Find where the given text appears and provide that cell's center as [x, y] coordinate. 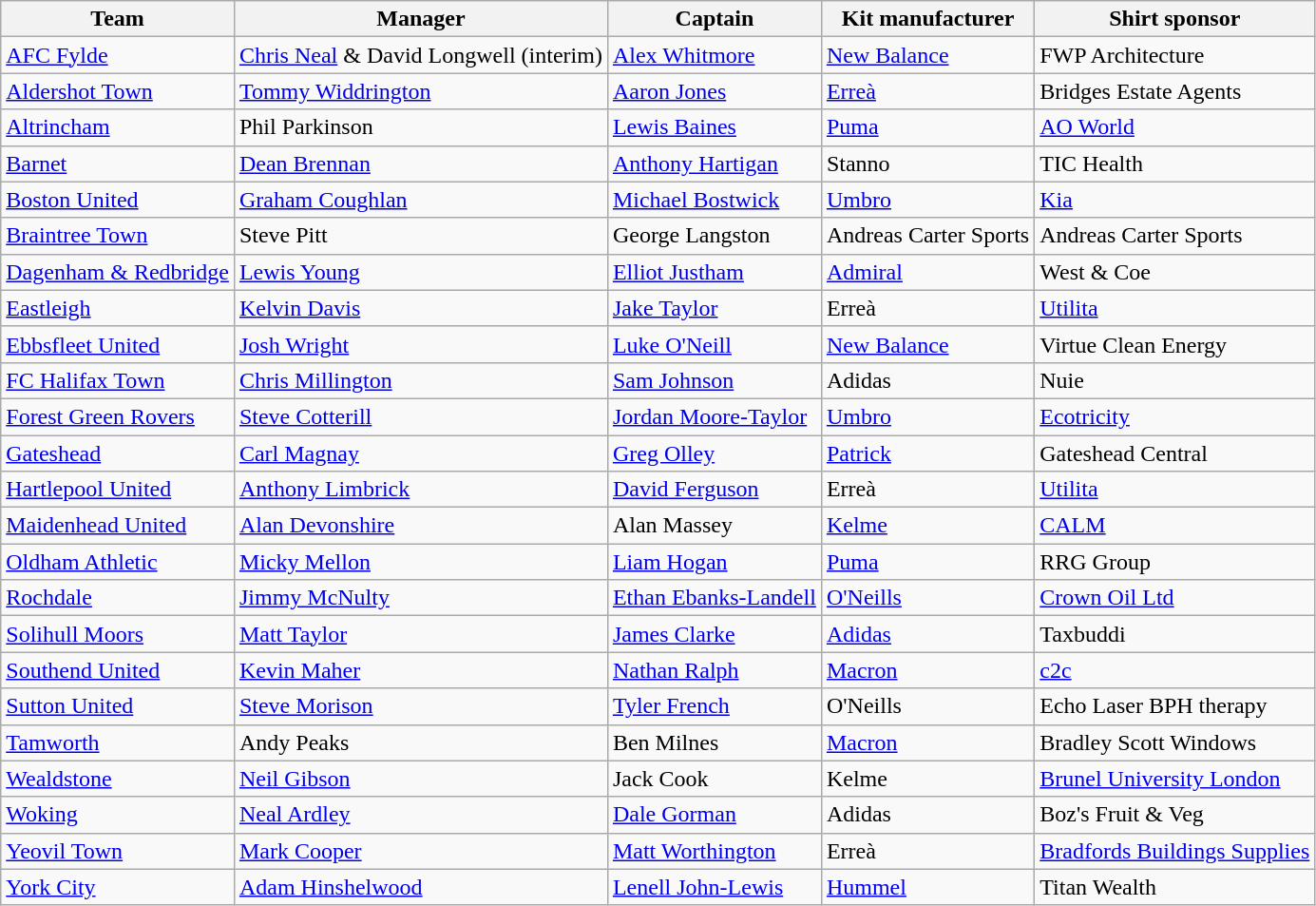
Alan Massey [715, 526]
York City [118, 887]
Steve Cotterill [420, 416]
Bridges Estate Agents [1174, 91]
Tamworth [118, 742]
Gateshead [118, 453]
Hummel [927, 887]
Kevin Maher [420, 670]
AFC Fylde [118, 55]
Ben Milnes [715, 742]
Chris Millington [420, 380]
West & Coe [1174, 272]
Braintree Town [118, 236]
Anthony Limbrick [420, 490]
Josh Wright [420, 344]
Neal Ardley [420, 815]
Shirt sponsor [1174, 19]
James Clarke [715, 634]
Titan Wealth [1174, 887]
Ethan Ebanks-Landell [715, 598]
Bradfords Buildings Supplies [1174, 851]
Ebbsfleet United [118, 344]
Adam Hinshelwood [420, 887]
Admiral [927, 272]
Hartlepool United [118, 490]
Graham Coughlan [420, 200]
Boz's Fruit & Veg [1174, 815]
Oldham Athletic [118, 562]
Sam Johnson [715, 380]
Jordan Moore-Taylor [715, 416]
Nathan Ralph [715, 670]
Nuie [1174, 380]
Dale Gorman [715, 815]
AO World [1174, 127]
Alan Devonshire [420, 526]
Crown Oil Ltd [1174, 598]
Andy Peaks [420, 742]
Mark Cooper [420, 851]
Patrick [927, 453]
Jack Cook [715, 779]
Echo Laser BPH therapy [1174, 706]
Captain [715, 19]
Virtue Clean Energy [1174, 344]
Aldershot Town [118, 91]
Lewis Young [420, 272]
Luke O'Neill [715, 344]
Greg Olley [715, 453]
Jimmy McNulty [420, 598]
Matt Taylor [420, 634]
Yeovil Town [118, 851]
Micky Mellon [420, 562]
Kia [1174, 200]
RRG Group [1174, 562]
Barnet [118, 164]
Steve Morison [420, 706]
Ecotricity [1174, 416]
Steve Pitt [420, 236]
Solihull Moors [118, 634]
Carl Magnay [420, 453]
FWP Architecture [1174, 55]
Brunel University London [1174, 779]
Jake Taylor [715, 308]
Lewis Baines [715, 127]
Kit manufacturer [927, 19]
Altrincham [118, 127]
Anthony Hartigan [715, 164]
CALM [1174, 526]
Stanno [927, 164]
Dean Brennan [420, 164]
David Ferguson [715, 490]
FC Halifax Town [118, 380]
Dagenham & Redbridge [118, 272]
Manager [420, 19]
Taxbuddi [1174, 634]
Woking [118, 815]
Elliot Justham [715, 272]
Rochdale [118, 598]
Sutton United [118, 706]
Tommy Widdrington [420, 91]
Lenell John-Lewis [715, 887]
Phil Parkinson [420, 127]
Aaron Jones [715, 91]
Liam Hogan [715, 562]
Forest Green Rovers [118, 416]
Bradley Scott Windows [1174, 742]
Neil Gibson [420, 779]
TIC Health [1174, 164]
Maidenhead United [118, 526]
Tyler French [715, 706]
Matt Worthington [715, 851]
Wealdstone [118, 779]
Kelvin Davis [420, 308]
Michael Bostwick [715, 200]
Chris Neal & David Longwell (interim) [420, 55]
Eastleigh [118, 308]
Team [118, 19]
Alex Whitmore [715, 55]
George Langston [715, 236]
Southend United [118, 670]
c2c [1174, 670]
Gateshead Central [1174, 453]
Boston United [118, 200]
